Find where the given text appears and provide that cell's center as [x, y] coordinate. 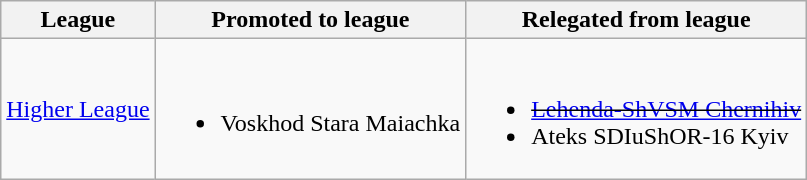
Relegated from league [636, 20]
Higher League [78, 109]
Voskhod Stara Maiachka [310, 109]
Lehenda-ShVSM ChernihivAteks SDIuShOR-16 Kyiv [636, 109]
Promoted to league [310, 20]
League [78, 20]
